Search for the cell housing the specified text and yield its (X, Y) center coordinate. 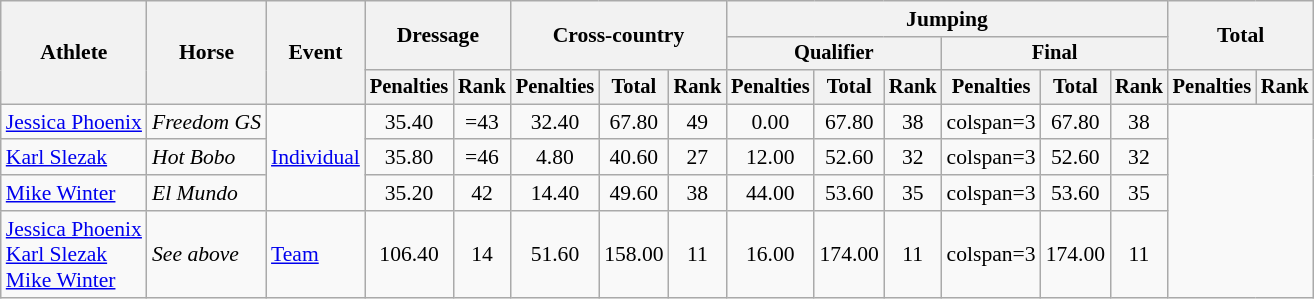
49.60 (634, 193)
Final (1055, 54)
Event (316, 52)
Hot Bobo (206, 158)
0.00 (770, 122)
106.40 (409, 254)
4.80 (555, 158)
40.60 (634, 158)
14.40 (555, 193)
Athlete (74, 52)
El Mundo (206, 193)
44.00 (770, 193)
16.00 (770, 254)
Team (316, 254)
35.40 (409, 122)
Horse (206, 52)
Jessica PhoenixKarl SlezakMike Winter (74, 254)
158.00 (634, 254)
Dressage (438, 36)
See above (206, 254)
Qualifier (834, 54)
12.00 (770, 158)
32.40 (555, 122)
=43 (482, 122)
14 (482, 254)
Jumping (947, 19)
Individual (316, 158)
42 (482, 193)
Jessica Phoenix (74, 122)
27 (698, 158)
35.80 (409, 158)
35.20 (409, 193)
=46 (482, 158)
Freedom GS (206, 122)
Cross-country (618, 36)
49 (698, 122)
Mike Winter (74, 193)
Karl Slezak (74, 158)
51.60 (555, 254)
